Output the [x, y] coordinate of the center of the cell containing the given text.  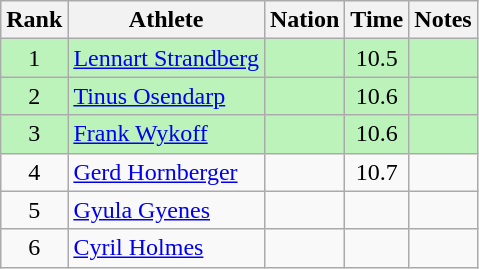
6 [34, 248]
Nation [304, 20]
Rank [34, 20]
Athlete [166, 20]
Cyril Holmes [166, 248]
10.7 [377, 172]
Notes [443, 20]
Lennart Strandberg [166, 58]
Tinus Osendarp [166, 96]
1 [34, 58]
2 [34, 96]
Time [377, 20]
Gyula Gyenes [166, 210]
4 [34, 172]
5 [34, 210]
Gerd Hornberger [166, 172]
Frank Wykoff [166, 134]
10.5 [377, 58]
3 [34, 134]
